Capture the cell that displays the provided text and extract its [X, Y] central coordinate. 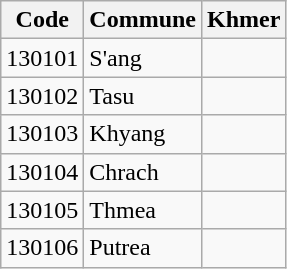
130102 [42, 96]
130103 [42, 134]
Commune [143, 20]
Putrea [143, 248]
130101 [42, 58]
Khmer [244, 20]
Thmea [143, 210]
130104 [42, 172]
Chrach [143, 172]
S'ang [143, 58]
130106 [42, 248]
130105 [42, 210]
Khyang [143, 134]
Code [42, 20]
Tasu [143, 96]
